Pinpoint the cell where the given text exists, returning its (X, Y) midpoint coordinate. 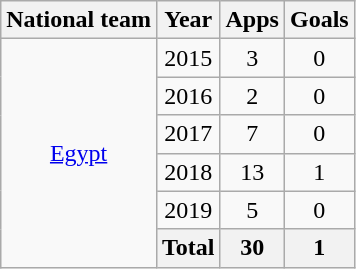
30 (252, 248)
2016 (188, 96)
2019 (188, 210)
5 (252, 210)
3 (252, 58)
2017 (188, 134)
7 (252, 134)
Total (188, 248)
13 (252, 172)
2 (252, 96)
Apps (252, 20)
Goals (319, 20)
Year (188, 20)
National team (79, 20)
Egypt (79, 153)
2018 (188, 172)
2015 (188, 58)
